Return the [X, Y] coordinate for the center point of the cell that contains the specified text.  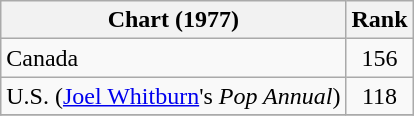
Rank [380, 20]
U.S. (Joel Whitburn's Pop Annual) [174, 96]
118 [380, 96]
Chart (1977) [174, 20]
156 [380, 58]
Canada [174, 58]
